Search for the cell housing the specified text and yield its (x, y) center coordinate. 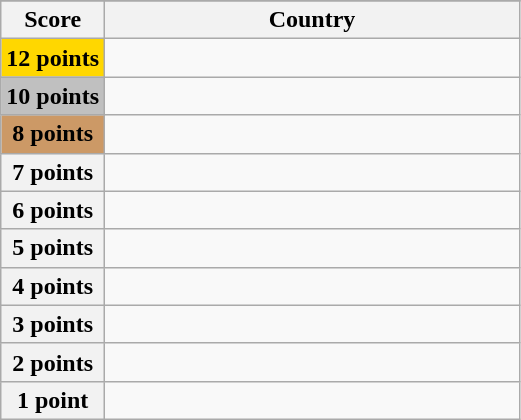
2 points (53, 362)
6 points (53, 210)
5 points (53, 248)
Country (312, 20)
8 points (53, 134)
1 point (53, 400)
3 points (53, 324)
Score (53, 20)
4 points (53, 286)
12 points (53, 58)
10 points (53, 96)
7 points (53, 172)
